Locate the cell with the specified text and output its (X, Y) center coordinate. 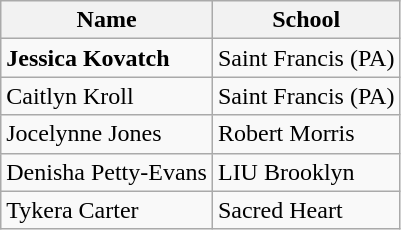
LIU Brooklyn (306, 172)
Jessica Kovatch (107, 58)
Name (107, 20)
Jocelynne Jones (107, 134)
Sacred Heart (306, 210)
Tykera Carter (107, 210)
Robert Morris (306, 134)
School (306, 20)
Caitlyn Kroll (107, 96)
Denisha Petty-Evans (107, 172)
